Find where the given text appears and provide that cell's center as (X, Y) coordinate. 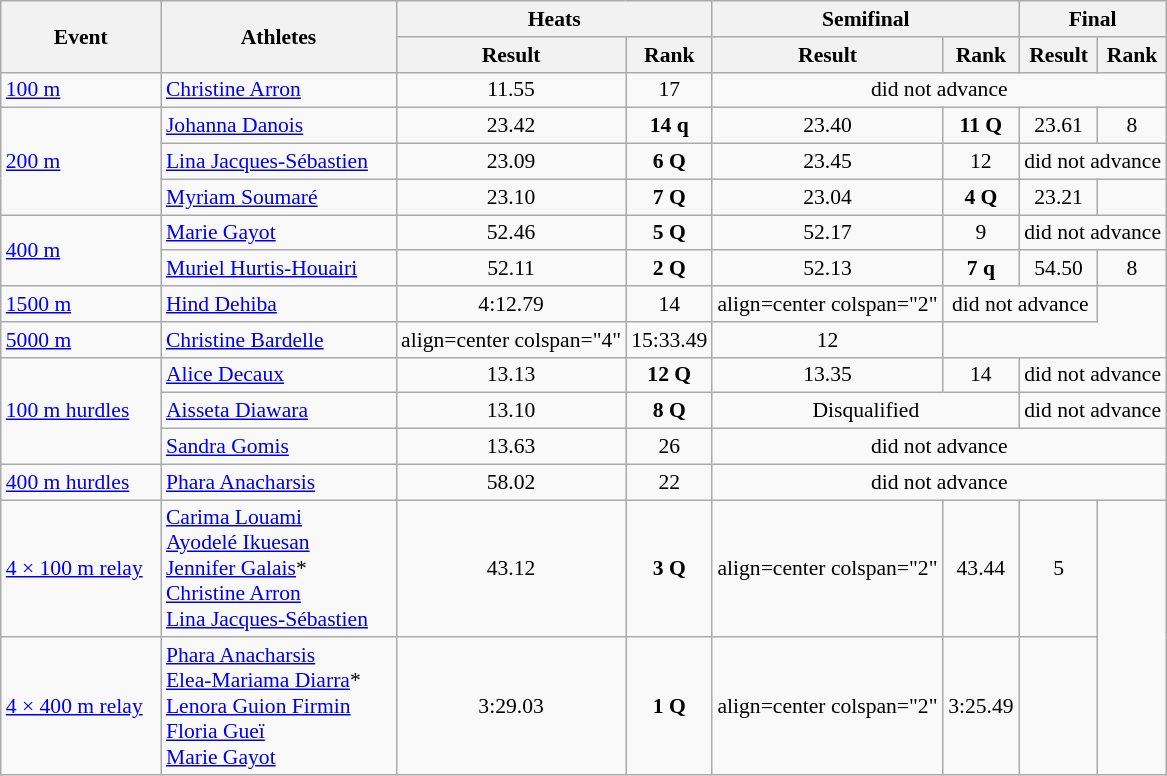
100 m (81, 90)
52.46 (511, 233)
Lina Jacques-Sébastien (278, 162)
Phara Anacharsis (278, 482)
22 (669, 482)
5000 m (81, 340)
Final (1092, 19)
23.45 (827, 162)
Semifinal (866, 19)
Marie Gayot (278, 233)
3:29.03 (511, 707)
23.10 (511, 197)
400 m hurdles (81, 482)
9 (982, 233)
7 Q (669, 197)
52.11 (511, 269)
Carima LouamiAyodelé IkuesanJennifer Galais*Christine ArronLina Jacques-Sébastien (278, 569)
11.55 (511, 90)
52.17 (827, 233)
4 Q (982, 197)
13.10 (511, 411)
58.02 (511, 482)
14 q (669, 126)
Hind Dehiba (278, 304)
7 q (982, 269)
23.21 (1058, 197)
17 (669, 90)
52.13 (827, 269)
11 Q (982, 126)
54.50 (1058, 269)
4 × 100 m relay (81, 569)
3 Q (669, 569)
1 Q (669, 707)
13.13 (511, 375)
3:25.49 (982, 707)
1500 m (81, 304)
Disqualified (866, 411)
5 (1058, 569)
13.63 (511, 447)
23.61 (1058, 126)
Athletes (278, 36)
Muriel Hurtis-Houairi (278, 269)
Johanna Danois (278, 126)
4 × 400 m relay (81, 707)
Event (81, 36)
6 Q (669, 162)
400 m (81, 250)
23.04 (827, 197)
12 Q (669, 375)
4:12.79 (511, 304)
100 m hurdles (81, 410)
Aisseta Diawara (278, 411)
23.09 (511, 162)
200 m (81, 162)
15:33.49 (669, 340)
26 (669, 447)
13.35 (827, 375)
23.40 (827, 126)
Christine Arron (278, 90)
align=center colspan="4" (511, 340)
43.12 (511, 569)
Alice Decaux (278, 375)
23.42 (511, 126)
Christine Bardelle (278, 340)
2 Q (669, 269)
Sandra Gomis (278, 447)
5 Q (669, 233)
43.44 (982, 569)
Phara AnacharsisElea-Mariama Diarra*Lenora Guion FirminFloria GueïMarie Gayot (278, 707)
Heats (554, 19)
Myriam Soumaré (278, 197)
8 Q (669, 411)
